Pinpoint the cell where the given text exists, returning its (X, Y) midpoint coordinate. 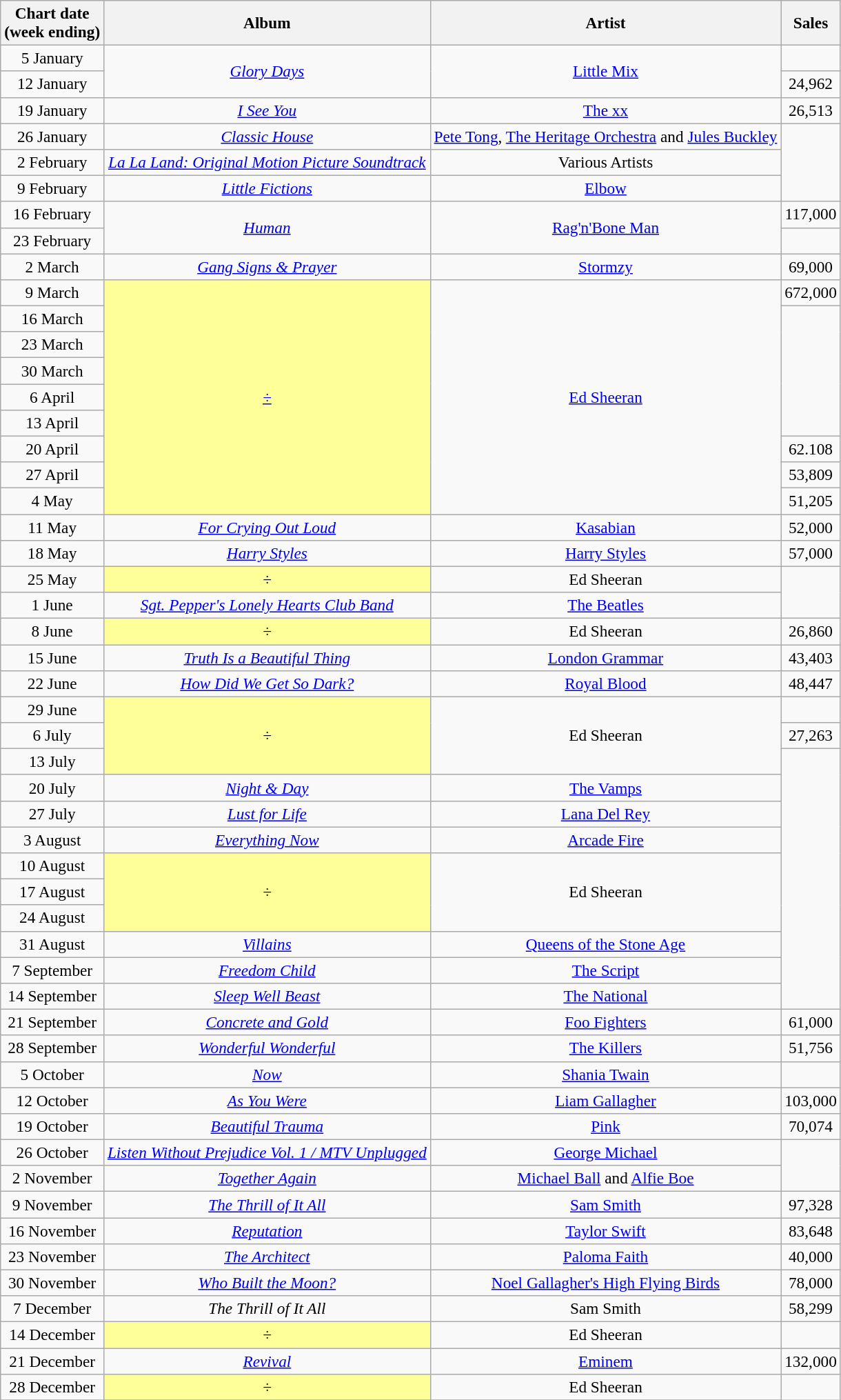
57,000 (811, 553)
27,263 (811, 735)
The Script (605, 970)
Freedom Child (267, 970)
13 July (52, 761)
La La Land: Original Motion Picture Soundtrack (267, 162)
Who Built the Moon? (267, 1283)
Sales (811, 22)
30 November (52, 1283)
How Did We Get So Dark? (267, 683)
48,447 (811, 683)
The Vamps (605, 788)
Pink (605, 1126)
6 July (52, 735)
Artist (605, 22)
For Crying Out Loud (267, 527)
Elbow (605, 188)
10 August (52, 866)
Foo Fighters (605, 1022)
11 May (52, 527)
132,000 (811, 1361)
12 October (52, 1100)
The National (605, 996)
Wonderful Wonderful (267, 1048)
Stormzy (605, 266)
58,299 (811, 1309)
2 March (52, 266)
6 April (52, 397)
The Beatles (605, 605)
51,205 (811, 501)
Listen Without Prejudice Vol. 1 / MTV Unplugged (267, 1152)
26,860 (811, 631)
23 March (52, 345)
Glory Days (267, 71)
19 October (52, 1126)
20 April (52, 449)
52,000 (811, 527)
Kasabian (605, 527)
Arcade Fire (605, 839)
The Killers (605, 1048)
117,000 (811, 214)
103,000 (811, 1100)
3 August (52, 839)
78,000 (811, 1283)
21 September (52, 1022)
672,000 (811, 292)
Shania Twain (605, 1074)
Human (267, 228)
Villains (267, 944)
27 April (52, 475)
9 March (52, 292)
Sgt. Pepper's Lonely Hearts Club Band (267, 605)
29 June (52, 710)
61,000 (811, 1022)
53,809 (811, 475)
16 February (52, 214)
15 June (52, 657)
Album (267, 22)
43,403 (811, 657)
2 November (52, 1179)
8 June (52, 631)
16 November (52, 1230)
The xx (605, 110)
Reputation (267, 1230)
Sleep Well Beast (267, 996)
12 January (52, 84)
28 September (52, 1048)
40,000 (811, 1257)
24 August (52, 918)
9 November (52, 1204)
21 December (52, 1361)
31 August (52, 944)
Michael Ball and Alfie Boe (605, 1179)
The Architect (267, 1257)
14 September (52, 996)
Now (267, 1074)
Noel Gallagher's High Flying Birds (605, 1283)
26,513 (811, 110)
62.108 (811, 449)
27 July (52, 814)
Pete Tong, The Heritage Orchestra and Jules Buckley (605, 136)
Beautiful Trauma (267, 1126)
23 November (52, 1257)
Rag'n'Bone Man (605, 228)
Various Artists (605, 162)
20 July (52, 788)
Truth Is a Beautiful Thing (267, 657)
1 June (52, 605)
5 October (52, 1074)
16 March (52, 319)
28 December (52, 1387)
Liam Gallagher (605, 1100)
22 June (52, 683)
Little Fictions (267, 188)
Little Mix (605, 71)
Queens of the Stone Age (605, 944)
9 February (52, 188)
23 February (52, 241)
26 January (52, 136)
24,962 (811, 84)
Gang Signs & Prayer (267, 266)
Revival (267, 1361)
18 May (52, 553)
13 April (52, 423)
7 December (52, 1309)
Taylor Swift (605, 1230)
69,000 (811, 266)
19 January (52, 110)
4 May (52, 501)
Concrete and Gold (267, 1022)
25 May (52, 579)
83,648 (811, 1230)
5 January (52, 58)
30 March (52, 370)
Royal Blood (605, 683)
Together Again (267, 1179)
Eminem (605, 1361)
As You Were (267, 1100)
I See You (267, 110)
George Michael (605, 1152)
26 October (52, 1152)
Everything Now (267, 839)
Lana Del Rey (605, 814)
Night & Day (267, 788)
2 February (52, 162)
Paloma Faith (605, 1257)
14 December (52, 1334)
Classic House (267, 136)
7 September (52, 970)
51,756 (811, 1048)
London Grammar (605, 657)
97,328 (811, 1204)
17 August (52, 892)
Chart date(week ending) (52, 22)
Lust for Life (267, 814)
70,074 (811, 1126)
